Output the [X, Y] coordinate of the center of the cell containing the given text.  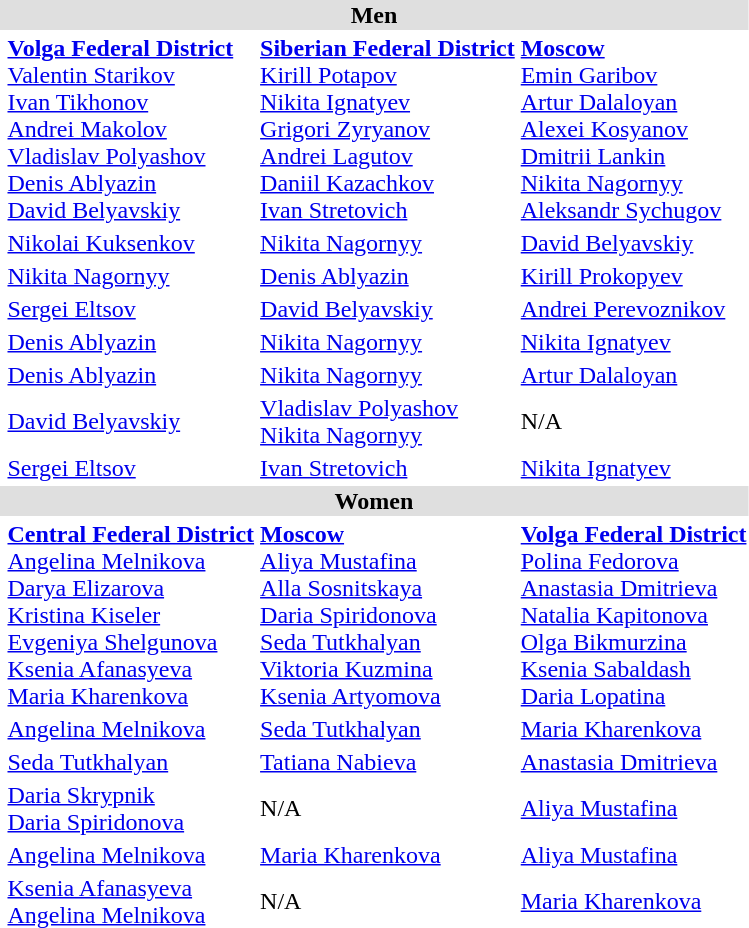
Women [374, 501]
Anastasia Dmitrieva [634, 762]
Tatiana Nabieva [388, 762]
Kirill Prokopyev [634, 276]
Volga Federal DistrictValentin StarikovIvan TikhonovAndrei MakolovVladislav PolyashovDenis AblyazinDavid Belyavskiy [131, 129]
Men [374, 15]
Nikolai Kuksenkov [131, 243]
MoscowAliya MustafinaAlla SosnitskayaDaria SpiridonovaSeda TutkhalyanViktoria KuzminaKsenia Artyomova [388, 615]
Vladislav PolyashovNikita Nagornyy [388, 422]
Central Federal DistrictAngelina MelnikovaDarya ElizarovaKristina KiselerEvgeniya ShelgunovaKsenia AfanasyevaMaria Kharenkova [131, 615]
Siberian Federal DistrictKirill PotapovNikita IgnatyevGrigori ZyryanovAndrei LagutovDaniil KazachkovIvan Stretovich [388, 129]
Andrei Perevoznikov [634, 309]
Ivan Stretovich [388, 468]
MoscowEmin GaribovArtur DalaloyanAlexei KosyanovDmitrii LankinNikita NagornyyAleksandr Sychugov [634, 129]
Volga Federal DistrictPolina FedorovaAnastasia DmitrievaNatalia KapitonovaOlga BikmurzinaKsenia SabaldashDaria Lopatina [634, 615]
Artur Dalaloyan [634, 375]
Daria SkrypnikDaria Spiridonova [131, 808]
